Extract the (x, y) coordinate from the center of the cell holding the provided text.  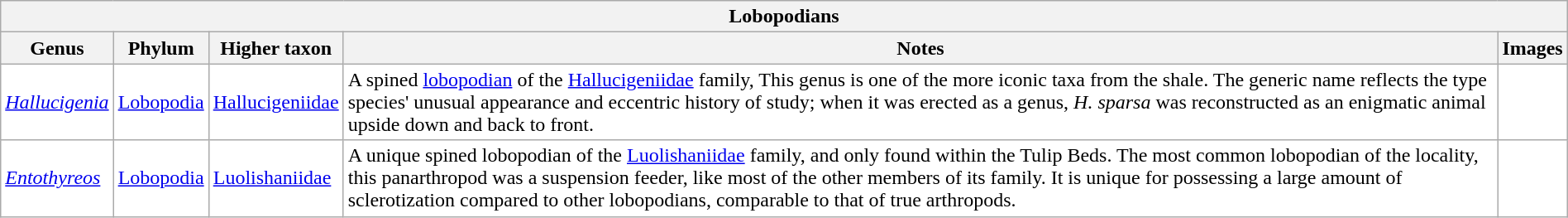
Notes (920, 48)
Hallucigenia (57, 102)
Images (1532, 48)
Higher taxon (276, 48)
Lobopodians (784, 17)
Phylum (160, 48)
Entothyreos (57, 178)
Luolishaniidae (276, 178)
Hallucigeniidae (276, 102)
Genus (57, 48)
